Search for the cell housing the specified text and yield its [X, Y] center coordinate. 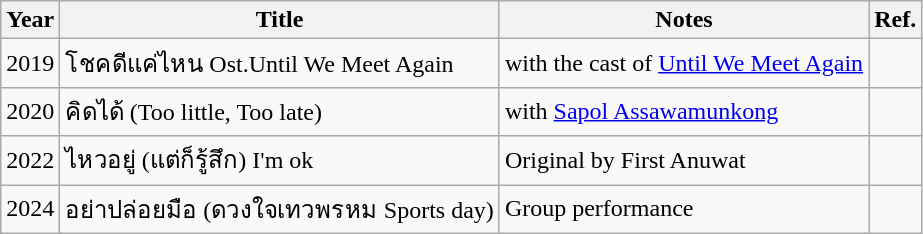
2019 [30, 64]
โชคดีแค่ไหน Ost.Until We Meet Again [280, 64]
with the cast of Until We Meet Again [684, 64]
2020 [30, 112]
Original by First Anuwat [684, 160]
Year [30, 20]
2024 [30, 208]
Notes [684, 20]
with Sapol Assawamunkong [684, 112]
อย่าปล่อยมือ (ดวงใจเทวพรหม Sports day) [280, 208]
2022 [30, 160]
Title [280, 20]
Ref. [896, 20]
Group performance [684, 208]
ไหวอยู่ (แต่ก็รู้สึก) I'm ok [280, 160]
คิดได้ (Too little, Too late) [280, 112]
